Locate the cell with the specified text and output its [x, y] center coordinate. 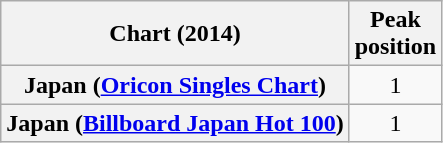
Japan (Oricon Singles Chart) [175, 85]
Chart (2014) [175, 34]
Peak position [395, 34]
Japan (Billboard Japan Hot 100) [175, 123]
